Return [X, Y] of the center of cell containing provided text 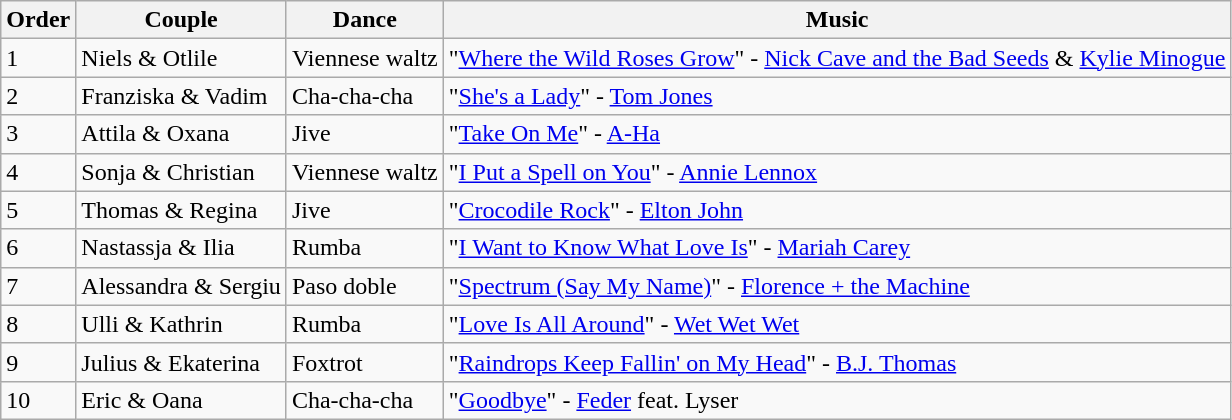
Order [38, 20]
Paso doble [364, 286]
"Raindrops Keep Fallin' on My Head" - B.J. Thomas [837, 362]
"Goodbye" - Feder feat. Lyser [837, 400]
6 [38, 248]
"Love Is All Around" - Wet Wet Wet [837, 324]
Franziska & Vadim [182, 96]
Julius & Ekaterina [182, 362]
1 [38, 58]
"Spectrum (Say My Name)" - Florence + the Machine [837, 286]
Sonja & Christian [182, 172]
"I Want to Know What Love Is" - Mariah Carey [837, 248]
"She's a Lady" - Tom Jones [837, 96]
2 [38, 96]
Thomas & Regina [182, 210]
"Where the Wild Roses Grow" - Nick Cave and the Bad Seeds & Kylie Minogue [837, 58]
Foxtrot [364, 362]
4 [38, 172]
Niels & Otlile [182, 58]
8 [38, 324]
"I Put a Spell on You" - Annie Lennox [837, 172]
3 [38, 134]
Eric & Oana [182, 400]
"Crocodile Rock" - Elton John [837, 210]
7 [38, 286]
5 [38, 210]
Music [837, 20]
Attila & Oxana [182, 134]
10 [38, 400]
Couple [182, 20]
Alessandra & Sergiu [182, 286]
"Take On Me" - A-Ha [837, 134]
Nastassja & Ilia [182, 248]
Dance [364, 20]
9 [38, 362]
Ulli & Kathrin [182, 324]
